For the text-containing cell, return its midpoint in (x, y) coordinate format. 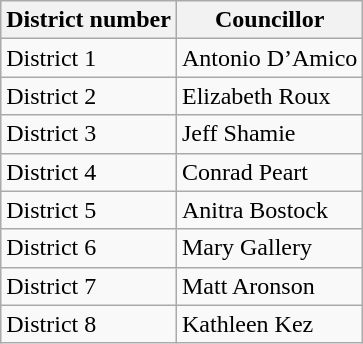
Antonio D’Amico (269, 58)
District 8 (89, 324)
Elizabeth Roux (269, 96)
Matt Aronson (269, 286)
District 4 (89, 172)
District 3 (89, 134)
District 7 (89, 286)
District 6 (89, 248)
District number (89, 20)
Conrad Peart (269, 172)
Mary Gallery (269, 248)
District 2 (89, 96)
Kathleen Kez (269, 324)
Anitra Bostock (269, 210)
District 1 (89, 58)
Councillor (269, 20)
District 5 (89, 210)
Jeff Shamie (269, 134)
